For the text-containing cell, return its midpoint in [x, y] coordinate format. 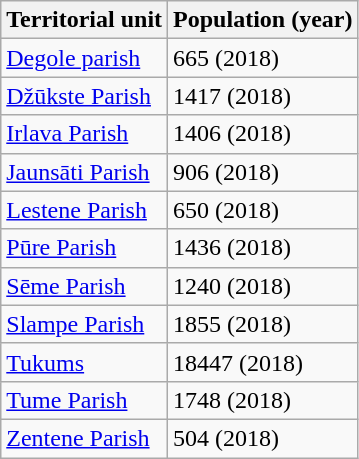
Lestene Parish [84, 210]
1406 (2018) [263, 134]
504 (2018) [263, 438]
1417 (2018) [263, 96]
665 (2018) [263, 58]
Territorial unit [84, 20]
Jaunsāti Parish [84, 172]
Zentene Parish [84, 438]
1240 (2018) [263, 286]
Population (year) [263, 20]
Degole parish [84, 58]
18447 (2018) [263, 362]
Tukums [84, 362]
650 (2018) [263, 210]
906 (2018) [263, 172]
1855 (2018) [263, 324]
Sēme Parish [84, 286]
Džūkste Parish [84, 96]
Pūre Parish [84, 248]
1436 (2018) [263, 248]
Irlava Parish [84, 134]
1748 (2018) [263, 400]
Slampe Parish [84, 324]
Tume Parish [84, 400]
